Find where the given text appears and provide that cell's center as [X, Y] coordinate. 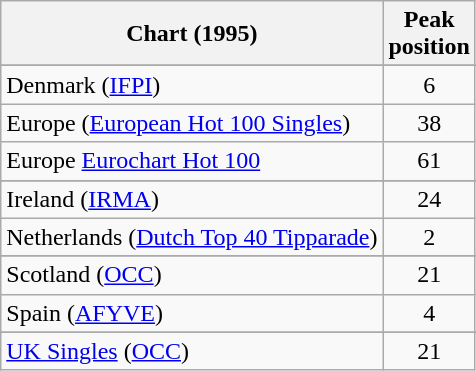
Denmark (IFPI) [192, 85]
Scotland (OCC) [192, 275]
4 [429, 313]
Europe Eurochart Hot 100 [192, 161]
Ireland (IRMA) [192, 199]
61 [429, 161]
2 [429, 237]
24 [429, 199]
UK Singles (OCC) [192, 351]
Europe (European Hot 100 Singles) [192, 123]
6 [429, 85]
38 [429, 123]
Peakposition [429, 34]
Netherlands (Dutch Top 40 Tipparade) [192, 237]
Chart (1995) [192, 34]
Spain (AFYVE) [192, 313]
